Extract the [x, y] coordinate from the center of the cell holding the provided text.  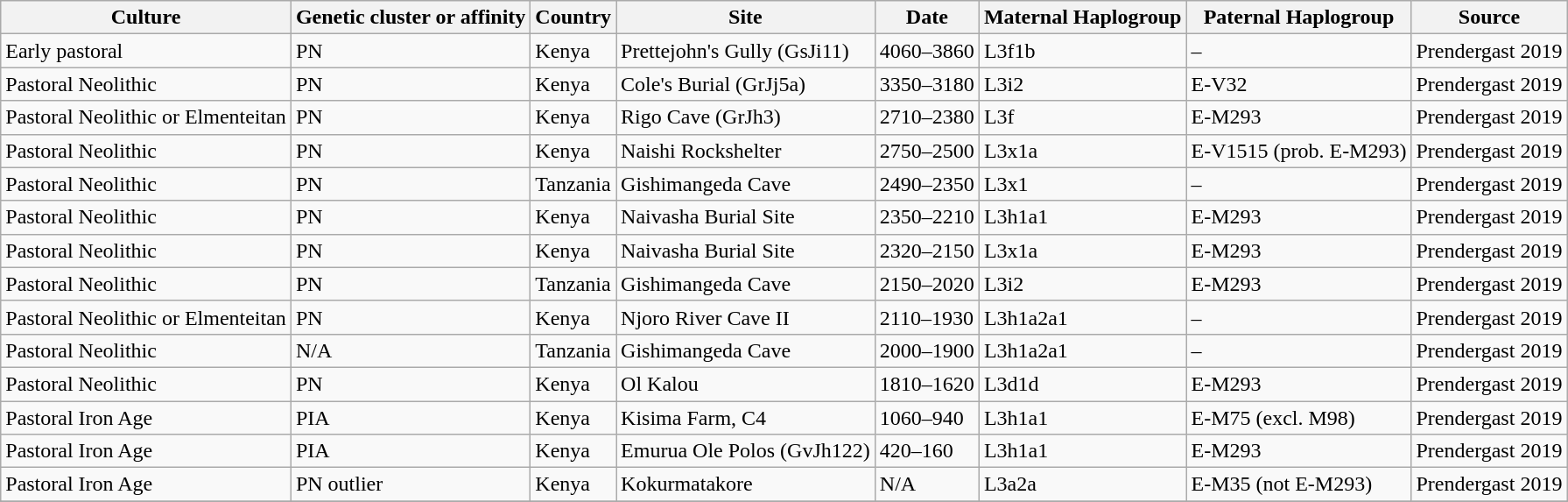
Naishi Rockshelter [746, 151]
E-M35 (not E-M293) [1299, 484]
2110–1930 [926, 317]
1060–940 [926, 418]
2750–2500 [926, 151]
1810–1620 [926, 384]
Prettejohn's Gully (GsJi11) [746, 51]
Emurua Ole Polos (GvJh122) [746, 451]
L3x1 [1082, 184]
2350–2210 [926, 217]
Paternal Haplogroup [1299, 18]
Ol Kalou [746, 384]
Maternal Haplogroup [1082, 18]
L3f [1082, 117]
420–160 [926, 451]
Source [1489, 18]
L3d1d [1082, 384]
Rigo Cave (GrJh3) [746, 117]
L3f1b [1082, 51]
3350–3180 [926, 84]
E-M75 (excl. M98) [1299, 418]
2490–2350 [926, 184]
E-V1515 (prob. E-M293) [1299, 151]
Genetic cluster or affinity [410, 18]
Kisima Farm, C4 [746, 418]
4060–3860 [926, 51]
Kokurmatakore [746, 484]
2000–1900 [926, 350]
Date [926, 18]
2710–2380 [926, 117]
Early pastoral [146, 51]
2320–2150 [926, 251]
Cole's Burial (GrJj5a) [746, 84]
2150–2020 [926, 284]
L3a2a [1082, 484]
Culture [146, 18]
Country [573, 18]
PN outlier [410, 484]
Njoro River Cave II [746, 317]
Site [746, 18]
E-V32 [1299, 84]
